Output the [x, y] coordinate of the center of the cell containing the given text.  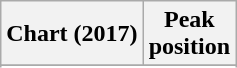
Chart (2017) [72, 34]
Peakposition [189, 34]
